Provide the (X, Y) coordinate of the cell's center where the given text is located.  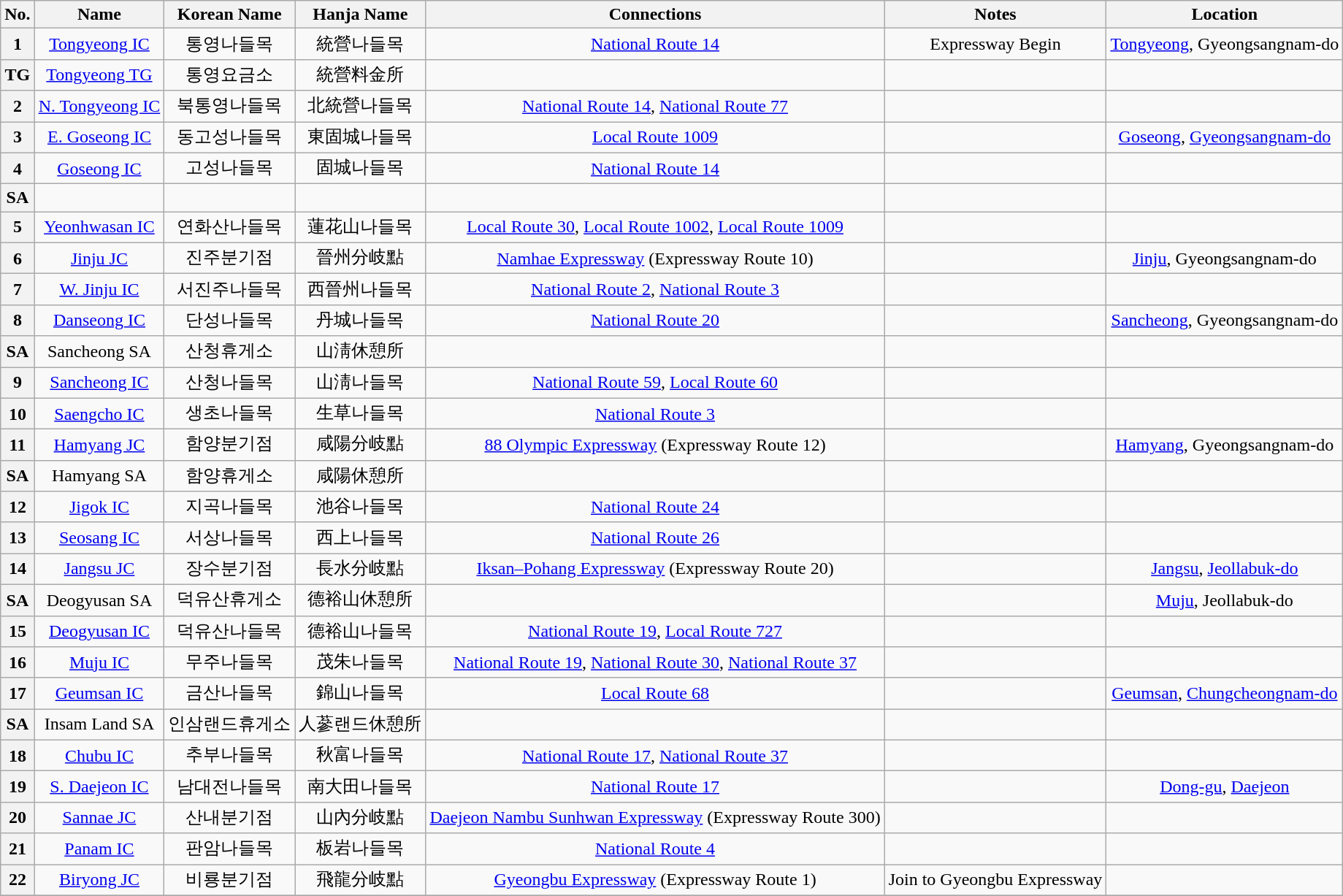
15 (18, 631)
蓮花山나들목 (361, 228)
진주분기점 (229, 259)
Namhae Expressway (Expressway Route 10) (655, 259)
Geumsan, Chungcheongnam-do (1225, 694)
Location (1225, 15)
秋富나들목 (361, 755)
Dong-gu, Daejeon (1225, 787)
남대전나들목 (229, 787)
Jangsu JC (99, 570)
北統營나들목 (361, 107)
National Route 19, Local Route 727 (655, 631)
함양분기점 (229, 445)
장수분기점 (229, 570)
Geumsan IC (99, 694)
丹城나들목 (361, 320)
Gyeongbu Expressway (Expressway Route 1) (655, 881)
20 (18, 818)
板岩나들목 (361, 849)
W. Jinju IC (99, 289)
Seosang IC (99, 537)
Expressway Begin (995, 44)
茂朱나들목 (361, 663)
南大田나들목 (361, 787)
德裕山休憩所 (361, 600)
No. (18, 15)
Notes (995, 15)
飛龍分岐點 (361, 881)
11 (18, 445)
固城나들목 (361, 168)
동고성나들목 (229, 137)
Local Route 1009 (655, 137)
Yeonhwasan IC (99, 228)
National Route 19, National Route 30, National Route 37 (655, 663)
Name (99, 15)
人蔘랜드休憩所 (361, 724)
Biryong JC (99, 881)
서상나들목 (229, 537)
12 (18, 507)
16 (18, 663)
1 (18, 44)
統營나들목 (361, 44)
무주나들목 (229, 663)
National Route 20 (655, 320)
生草나들목 (361, 413)
National Route 2, National Route 3 (655, 289)
Join to Gyeongbu Expressway (995, 881)
Hamyang JC (99, 445)
Hamyang, Gyeongsangnam-do (1225, 445)
단성나들목 (229, 320)
Muju, Jeollabuk-do (1225, 600)
Daejeon Nambu Sunhwan Expressway (Expressway Route 300) (655, 818)
10 (18, 413)
판암나들목 (229, 849)
88 Olympic Expressway (Expressway Route 12) (655, 445)
8 (18, 320)
Local Route 68 (655, 694)
산청휴게소 (229, 352)
National Route 3 (655, 413)
북통영나들목 (229, 107)
21 (18, 849)
22 (18, 881)
山淸나들목 (361, 383)
Tongyeong TG (99, 74)
National Route 26 (655, 537)
Jinju JC (99, 259)
통영나들목 (229, 44)
National Route 17 (655, 787)
14 (18, 570)
13 (18, 537)
덕유산나들목 (229, 631)
Deogyusan IC (99, 631)
Panam IC (99, 849)
山內分岐點 (361, 818)
19 (18, 787)
Jinju, Gyeongsangnam-do (1225, 259)
Connections (655, 15)
咸陽休憩所 (361, 476)
2 (18, 107)
7 (18, 289)
德裕山나들목 (361, 631)
4 (18, 168)
Jangsu, Jeollabuk-do (1225, 570)
西晉州나들목 (361, 289)
Danseong IC (99, 320)
산내분기점 (229, 818)
東固城나들목 (361, 137)
통영요금소 (229, 74)
Goseong IC (99, 168)
Sancheong IC (99, 383)
National Route 24 (655, 507)
Sannae JC (99, 818)
S. Daejeon IC (99, 787)
National Route 59, Local Route 60 (655, 383)
長水分岐點 (361, 570)
인삼랜드휴게소 (229, 724)
금산나들목 (229, 694)
18 (18, 755)
Hamyang SA (99, 476)
統營料金所 (361, 74)
지곡나들목 (229, 507)
晉州分岐點 (361, 259)
고성나들목 (229, 168)
Iksan–Pohang Expressway (Expressway Route 20) (655, 570)
Saengcho IC (99, 413)
Korean Name (229, 15)
연화산나들목 (229, 228)
Tongyeong, Gyeongsangnam-do (1225, 44)
비룡분기점 (229, 881)
TG (18, 74)
Hanja Name (361, 15)
National Route 4 (655, 849)
Muju IC (99, 663)
Local Route 30, Local Route 1002, Local Route 1009 (655, 228)
산청나들목 (229, 383)
Goseong, Gyeongsangnam-do (1225, 137)
함양휴게소 (229, 476)
생초나들목 (229, 413)
錦山나들목 (361, 694)
Insam Land SA (99, 724)
9 (18, 383)
西上나들목 (361, 537)
추부나들목 (229, 755)
N. Tongyeong IC (99, 107)
National Route 17, National Route 37 (655, 755)
池谷나들목 (361, 507)
山淸休憩所 (361, 352)
Tongyeong IC (99, 44)
E. Goseong IC (99, 137)
Sancheong, Gyeongsangnam-do (1225, 320)
서진주나들목 (229, 289)
Deogyusan SA (99, 600)
덕유산휴게소 (229, 600)
6 (18, 259)
National Route 14, National Route 77 (655, 107)
Jigok IC (99, 507)
咸陽分岐點 (361, 445)
Chubu IC (99, 755)
3 (18, 137)
17 (18, 694)
5 (18, 228)
Sancheong SA (99, 352)
